From the cell containing the given text, extract its center point as [X, Y] coordinate. 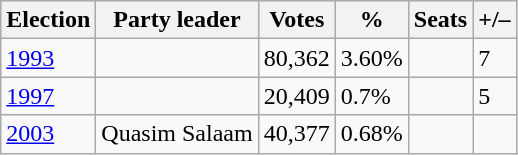
+/– [494, 20]
Votes [296, 20]
5 [494, 96]
1997 [48, 96]
Election [48, 20]
7 [494, 58]
% [372, 20]
3.60% [372, 58]
Quasim Salaam [177, 134]
40,377 [296, 134]
20,409 [296, 96]
80,362 [296, 58]
0.7% [372, 96]
0.68% [372, 134]
1993 [48, 58]
2003 [48, 134]
Seats [440, 20]
Party leader [177, 20]
